Return the (X, Y) coordinate for the center point of the cell that contains the specified text.  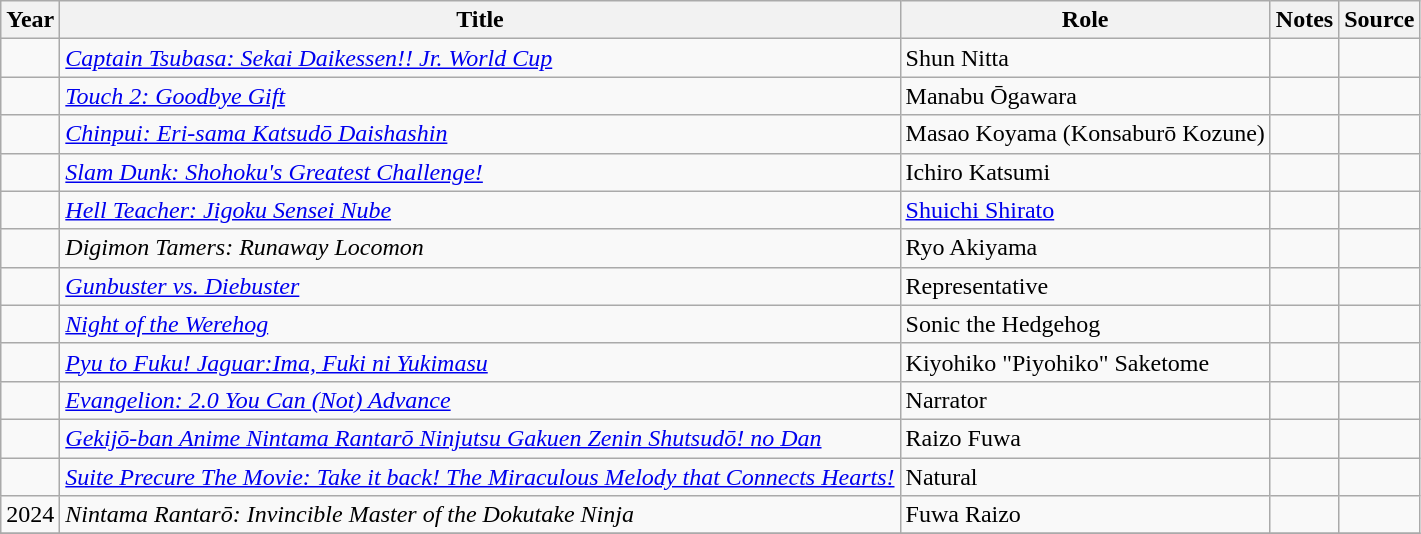
Suite Precure The Movie: Take it back! The Miraculous Melody that Connects Hearts! (480, 477)
Source (1380, 20)
Night of the Werehog (480, 324)
Slam Dunk: Shohoku's Greatest Challenge! (480, 172)
Touch 2: Goodbye Gift (480, 96)
Pyu to Fuku! Jaguar:Ima, Fuki ni Yukimasu (480, 362)
Evangelion: 2.0 You Can (Not) Advance (480, 400)
Shun Nitta (1085, 58)
Ryo Akiyama (1085, 248)
Nintama Rantarō: Invincible Master of the Dokutake Ninja (480, 515)
Shuichi Shirato (1085, 210)
Masao Koyama (Konsaburō Kozune) (1085, 134)
Hell Teacher: Jigoku Sensei Nube (480, 210)
Digimon Tamers: Runaway Locomon (480, 248)
Title (480, 20)
Chinpui: Eri-sama Katsudō Daishashin (480, 134)
Narrator (1085, 400)
Fuwa Raizo (1085, 515)
2024 (30, 515)
Ichiro Katsumi (1085, 172)
Role (1085, 20)
Gunbuster vs. Diebuster (480, 286)
Captain Tsubasa: Sekai Daikessen!! Jr. World Cup (480, 58)
Natural (1085, 477)
Gekijō-ban Anime Nintama Rantarō Ninjutsu Gakuen Zenin Shutsudō! no Dan (480, 438)
Year (30, 20)
Manabu Ōgawara (1085, 96)
Representative (1085, 286)
Raizo Fuwa (1085, 438)
Kiyohiko "Piyohiko" Saketome (1085, 362)
Sonic the Hedgehog (1085, 324)
Notes (1304, 20)
